From the cell containing the given text, extract its center point as [X, Y] coordinate. 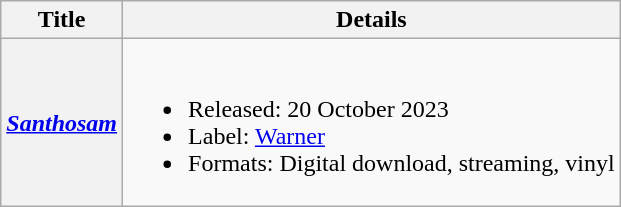
Santhosam [62, 122]
Title [62, 20]
Released: 20 October 2023Label: WarnerFormats: Digital download, streaming, vinyl [372, 122]
Details [372, 20]
